Output the [X, Y] coordinate of the center of the cell containing the given text.  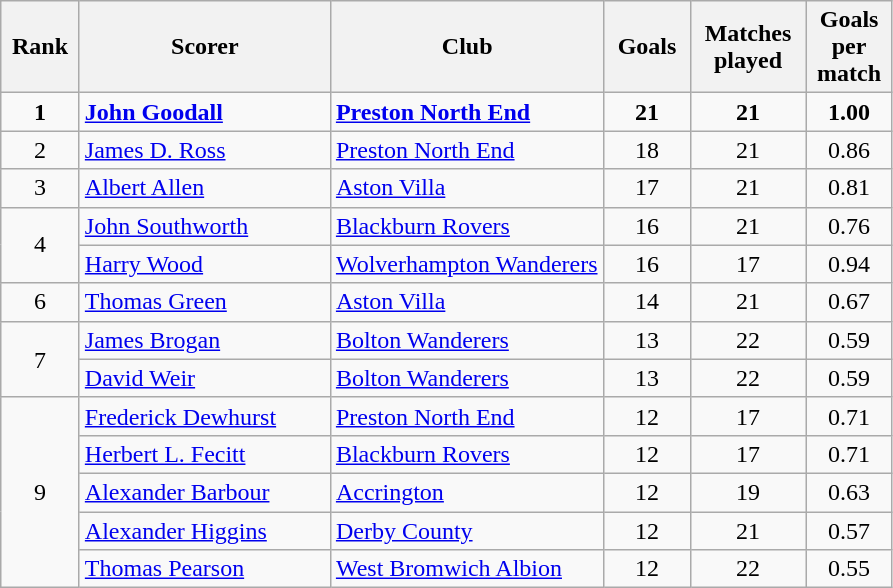
0.67 [849, 302]
14 [647, 302]
David Weir [204, 378]
West Bromwich Albion [467, 569]
4 [40, 245]
Harry Wood [204, 264]
Rank [40, 47]
Wolverhampton Wanderers [467, 264]
19 [748, 492]
7 [40, 359]
18 [647, 150]
0.57 [849, 531]
Alexander Higgins [204, 531]
Scorer [204, 47]
John Southworth [204, 226]
James D. Ross [204, 150]
James Brogan [204, 340]
Accrington [467, 492]
John Goodall [204, 112]
Goals per match [849, 47]
Thomas Green [204, 302]
Matches played [748, 47]
3 [40, 188]
Albert Allen [204, 188]
Derby County [467, 531]
1.00 [849, 112]
0.55 [849, 569]
0.63 [849, 492]
Frederick Dewhurst [204, 416]
0.76 [849, 226]
2 [40, 150]
9 [40, 492]
0.86 [849, 150]
6 [40, 302]
Thomas Pearson [204, 569]
Club [467, 47]
Goals [647, 47]
0.94 [849, 264]
Herbert L. Fecitt [204, 454]
1 [40, 112]
Alexander Barbour [204, 492]
0.81 [849, 188]
